Pinpoint the cell where the given text exists, returning its [X, Y] midpoint coordinate. 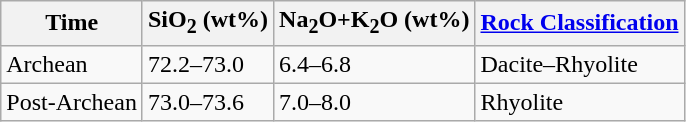
Rock Classification [580, 23]
Archean [72, 64]
7.0–8.0 [374, 102]
Rhyolite [580, 102]
72.2–73.0 [208, 64]
6.4–6.8 [374, 64]
Dacite–Rhyolite [580, 64]
Na2O+K2O (wt%) [374, 23]
SiO2 (wt%) [208, 23]
Post-Archean [72, 102]
Time [72, 23]
73.0–73.6 [208, 102]
